Return (x, y) of the center of cell containing provided text 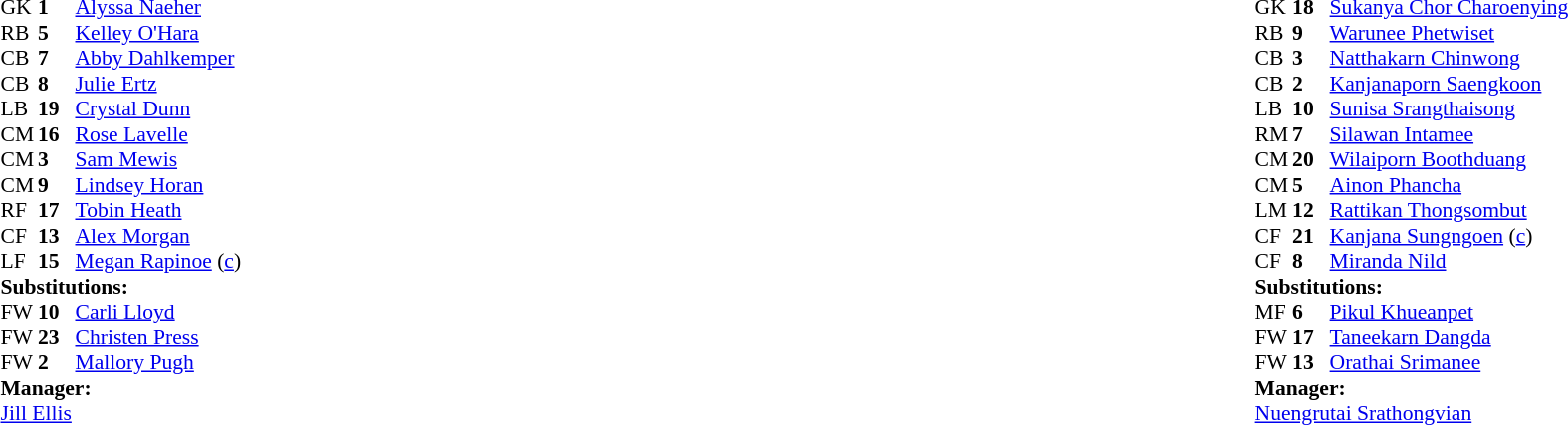
20 (1311, 160)
23 (57, 337)
Carli Lloyd (159, 312)
15 (57, 262)
Rose Lavelle (159, 134)
12 (1311, 210)
Crystal Dunn (159, 108)
Kelley O'Hara (159, 33)
Megan Rapinoe (c) (159, 262)
Sam Mewis (159, 160)
19 (57, 108)
Tobin Heath (159, 210)
Substitutions: (120, 287)
Abby Dahlkemper (159, 59)
16 (57, 134)
6 (1311, 312)
RM (1274, 134)
Manager: (120, 388)
21 (1311, 236)
LF (19, 262)
Alex Morgan (159, 236)
RF (19, 210)
Lindsey Horan (159, 185)
MF (1274, 312)
Christen Press (159, 337)
Mallory Pugh (159, 363)
Julie Ertz (159, 84)
LM (1274, 210)
